Output the (x, y) coordinate of the center of the cell containing the given text.  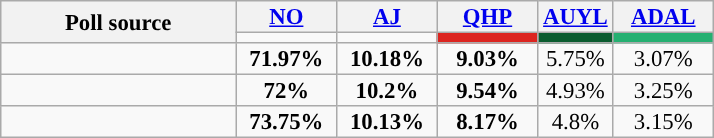
AJ (388, 17)
10.2% (388, 91)
4.93% (576, 91)
5.75% (576, 59)
4.8% (576, 122)
73.75% (286, 122)
8.17% (488, 122)
Poll source (118, 22)
9.54% (488, 91)
10.18% (388, 59)
3.25% (664, 91)
AUYL (576, 17)
72% (286, 91)
71.97% (286, 59)
3.15% (664, 122)
QHP (488, 17)
9.03% (488, 59)
3.07% (664, 59)
ADAL (664, 17)
NO (286, 17)
10.13% (388, 122)
